From the cell containing the given text, extract its center point as (X, Y) coordinate. 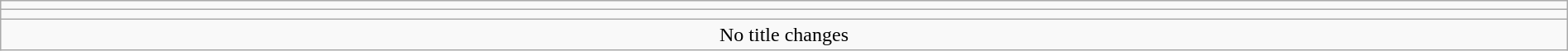
No title changes (784, 35)
